From the cell containing the given text, extract its center point as (X, Y) coordinate. 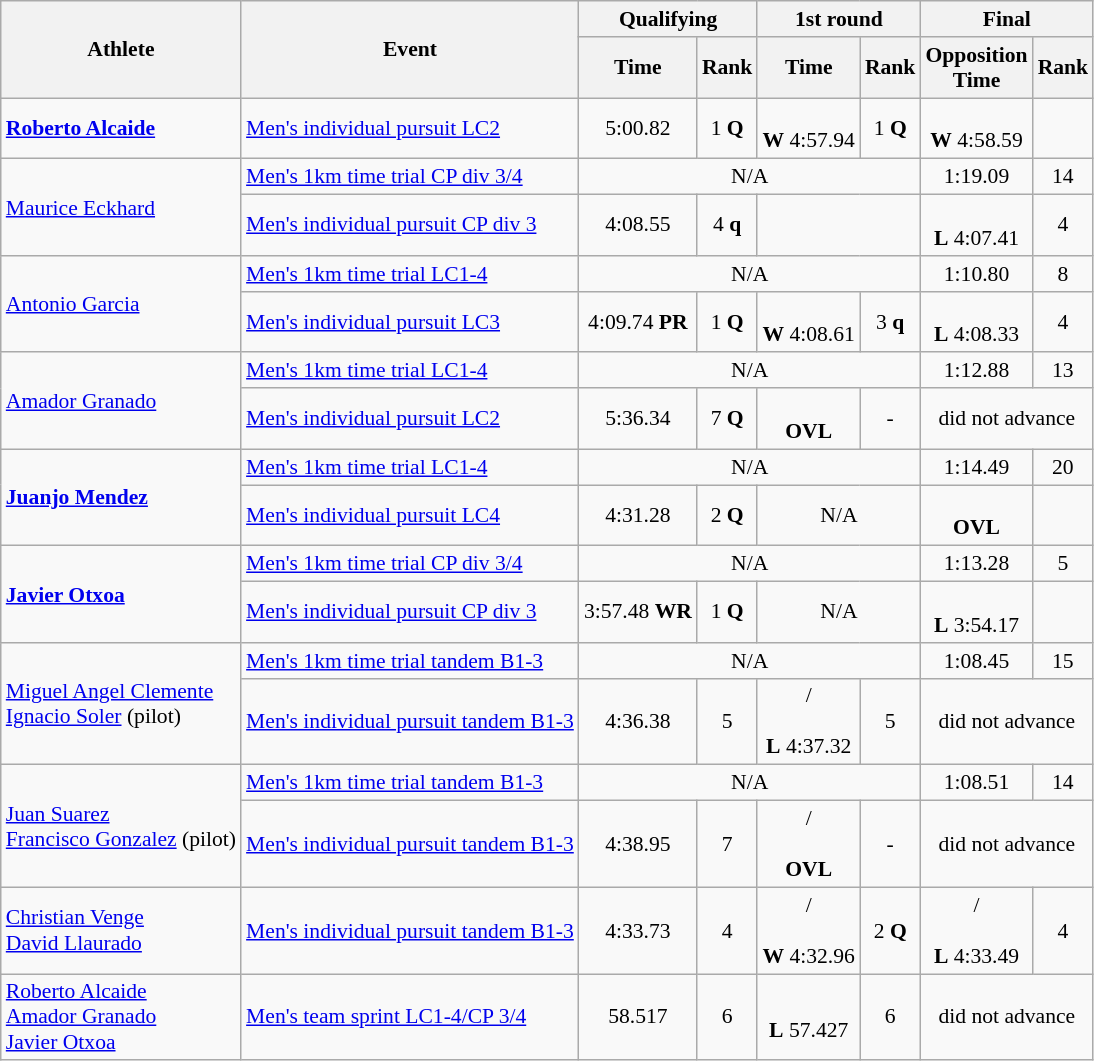
4 q (728, 226)
Roberto Alcaide (121, 128)
1:13.28 (976, 564)
4:38.95 (638, 844)
L 4:07.41 (976, 226)
Amador Granado (121, 402)
15 (1064, 661)
Christian Venge David Llaurado (121, 930)
L 3:54.17 (976, 612)
W 4:58.59 (976, 128)
1:08.51 (976, 783)
L 4:08.33 (976, 322)
Final (1006, 19)
/ OVL (808, 844)
Juanjo Mendez (121, 498)
1:14.49 (976, 467)
4:09.74 PR (638, 322)
Athlete (121, 50)
Juan Suarez Francisco Gonzalez (pilot) (121, 826)
OppositionTime (976, 68)
/ L 4:33.49 (976, 930)
5:00.82 (638, 128)
Men's individual pursuit LC3 (410, 322)
Roberto Alcaide Amador Granado Javier Otxoa (121, 1018)
1:12.88 (976, 371)
13 (1064, 371)
Men's team sprint LC1-4/CP 3/4 (410, 1018)
Javier Otxoa (121, 594)
7 Q (728, 418)
1:08.45 (976, 661)
/ W 4:32.96 (808, 930)
4:33.73 (638, 930)
/ L 4:37.32 (808, 722)
Antonio Garcia (121, 304)
7 (728, 844)
4:08.55 (638, 226)
58.517 (638, 1018)
W 4:08.61 (808, 322)
1:19.09 (976, 177)
4:31.28 (638, 516)
W 4:57.94 (808, 128)
L 57.427 (808, 1018)
20 (1064, 467)
Miguel Angel Clemente Ignacio Soler (pilot) (121, 704)
Maurice Eckhard (121, 208)
8 (1064, 274)
3:57.48 WR (638, 612)
Men's individual pursuit LC4 (410, 516)
Event (410, 50)
5:36.34 (638, 418)
4:36.38 (638, 722)
Qualifying (668, 19)
3 q (890, 322)
1st round (838, 19)
1:10.80 (976, 274)
